Identify which cell holds the provided text, then report its (x, y) central coordinate. 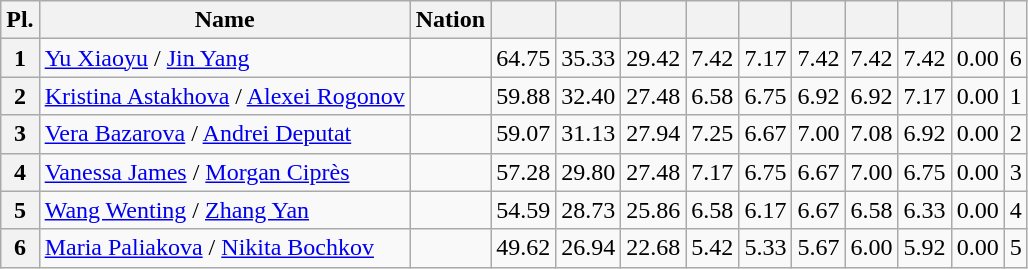
Nation (450, 20)
22.68 (654, 248)
7.25 (712, 134)
59.07 (524, 134)
25.86 (654, 210)
32.40 (588, 96)
6.00 (872, 248)
7.08 (872, 134)
26.94 (588, 248)
Yu Xiaoyu / Jin Yang (224, 58)
Pl. (20, 20)
59.88 (524, 96)
29.42 (654, 58)
5.92 (924, 248)
28.73 (588, 210)
6.17 (766, 210)
31.13 (588, 134)
57.28 (524, 172)
27.94 (654, 134)
29.80 (588, 172)
Kristina Astakhova / Alexei Rogonov (224, 96)
Maria Paliakova / Nikita Bochkov (224, 248)
Name (224, 20)
64.75 (524, 58)
35.33 (588, 58)
5.67 (818, 248)
Vanessa James / Morgan Ciprès (224, 172)
Wang Wenting / Zhang Yan (224, 210)
5.33 (766, 248)
49.62 (524, 248)
Vera Bazarova / Andrei Deputat (224, 134)
54.59 (524, 210)
5.42 (712, 248)
6.33 (924, 210)
